Extract the (x, y) coordinate from the center of the cell holding the provided text.  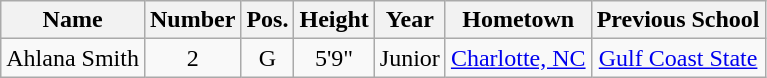
5'9" (334, 58)
Previous School (678, 20)
2 (192, 58)
Name (73, 20)
Year (410, 20)
Pos. (268, 20)
Junior (410, 58)
G (268, 58)
Hometown (518, 20)
Height (334, 20)
Charlotte, NC (518, 58)
Ahlana Smith (73, 58)
Number (192, 20)
Gulf Coast State (678, 58)
